Return [x, y] of the center of cell containing provided text 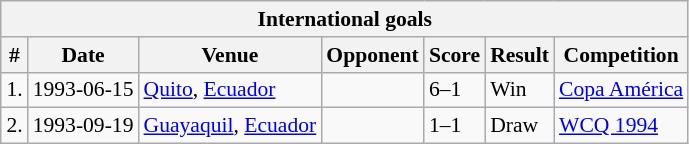
Venue [230, 55]
Quito, Ecuador [230, 90]
Date [84, 55]
2. [14, 126]
1. [14, 90]
1993-06-15 [84, 90]
Guayaquil, Ecuador [230, 126]
1993-09-19 [84, 126]
Score [454, 55]
Draw [520, 126]
Win [520, 90]
Result [520, 55]
Competition [621, 55]
# [14, 55]
Opponent [372, 55]
1–1 [454, 126]
Copa América [621, 90]
International goals [344, 19]
6–1 [454, 90]
WCQ 1994 [621, 126]
